Detect which cell encompasses the target text, then output its (x, y) center coordinate. 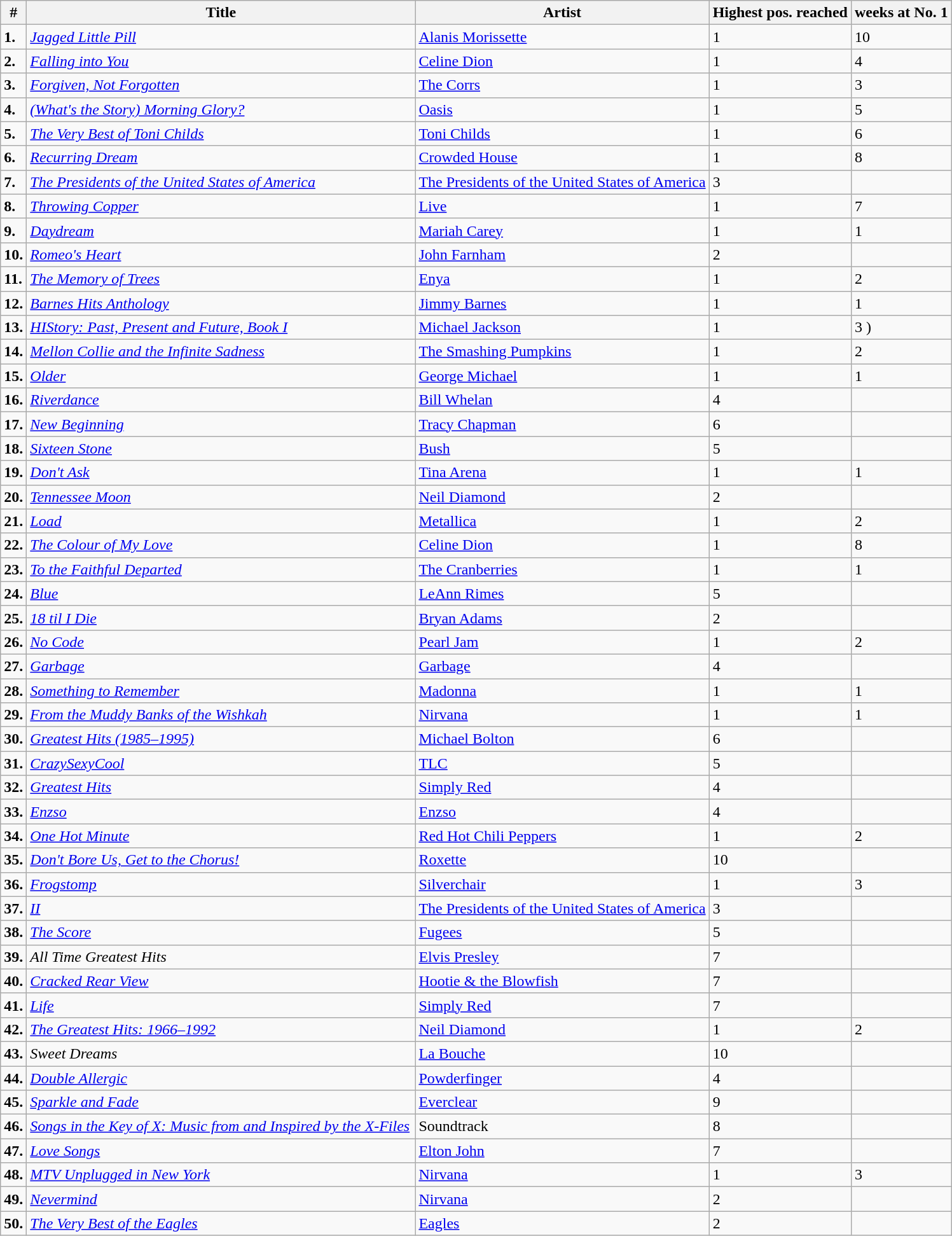
28. (14, 690)
37. (14, 908)
Nevermind (221, 1199)
Title (221, 13)
7. (14, 182)
Bush (562, 448)
Something to Remember (221, 690)
Eagles (562, 1223)
25. (14, 618)
Crowded House (562, 158)
30. (14, 739)
Live (562, 206)
Highest pos. reached (780, 13)
The Colour of My Love (221, 545)
Soundtrack (562, 1127)
MTV Unplugged in New York (221, 1175)
16. (14, 400)
42. (14, 1029)
Throwing Copper (221, 206)
LeAnn Rimes (562, 594)
35. (14, 860)
48. (14, 1175)
Sixteen Stone (221, 448)
Don't Bore Us, Get to the Chorus! (221, 860)
One Hot Minute (221, 836)
33. (14, 812)
50. (14, 1223)
Metallica (562, 521)
Alanis Morissette (562, 37)
1. (14, 37)
38. (14, 933)
Falling into You (221, 61)
47. (14, 1151)
Jagged Little Pill (221, 37)
Michael Jackson (562, 328)
Everclear (562, 1102)
9 (780, 1102)
Bryan Adams (562, 618)
Tina Arena (562, 473)
17. (14, 424)
9. (14, 230)
All Time Greatest Hits (221, 957)
Enya (562, 279)
Hootie & the Blowfish (562, 981)
Daydream (221, 230)
45. (14, 1102)
Oasis (562, 109)
Double Allergic (221, 1078)
Mellon Collie and the Infinite Sadness (221, 352)
The Greatest Hits: 1966–1992 (221, 1029)
44. (14, 1078)
Don't Ask (221, 473)
Tracy Chapman (562, 424)
Life (221, 1005)
31. (14, 763)
Older (221, 376)
18. (14, 448)
Bill Whelan (562, 400)
Forgiven, Not Forgotten (221, 85)
34. (14, 836)
18 til I Die (221, 618)
10. (14, 254)
11. (14, 279)
Toni Childs (562, 134)
36. (14, 884)
Mariah Carey (562, 230)
To the Faithful Departed (221, 569)
Blue (221, 594)
Michael Bolton (562, 739)
La Bouche (562, 1053)
Greatest Hits (1985–1995) (221, 739)
Elvis Presley (562, 957)
29. (14, 715)
The Smashing Pumpkins (562, 352)
The Memory of Trees (221, 279)
20. (14, 497)
HIStory: Past, Present and Future, Book I (221, 328)
Powderfinger (562, 1078)
6. (14, 158)
No Code (221, 642)
43. (14, 1053)
12. (14, 303)
Riverdance (221, 400)
22. (14, 545)
Jimmy Barnes (562, 303)
41. (14, 1005)
14. (14, 352)
The Cranberries (562, 569)
# (14, 13)
24. (14, 594)
Pearl Jam (562, 642)
23. (14, 569)
Frogstomp (221, 884)
George Michael (562, 376)
Recurring Dream (221, 158)
Red Hot Chili Peppers (562, 836)
27. (14, 666)
Artist (562, 13)
3 ) (901, 328)
21. (14, 521)
Silverchair (562, 884)
Cracked Rear View (221, 981)
15. (14, 376)
46. (14, 1127)
Madonna (562, 690)
Roxette (562, 860)
Sweet Dreams (221, 1053)
Fugees (562, 933)
CrazySexyCool (221, 763)
Tennessee Moon (221, 497)
39. (14, 957)
TLC (562, 763)
Load (221, 521)
2. (14, 61)
13. (14, 328)
From the Muddy Banks of the Wishkah (221, 715)
Love Songs (221, 1151)
49. (14, 1199)
8. (14, 206)
Sparkle and Fade (221, 1102)
Barnes Hits Anthology (221, 303)
weeks at No. 1 (901, 13)
19. (14, 473)
3. (14, 85)
The Very Best of the Eagles (221, 1223)
40. (14, 981)
II (221, 908)
New Beginning (221, 424)
4. (14, 109)
Songs in the Key of X: Music from and Inspired by the X-Files (221, 1127)
The Corrs (562, 85)
26. (14, 642)
Romeo's Heart (221, 254)
(What's the Story) Morning Glory? (221, 109)
5. (14, 134)
The Score (221, 933)
Greatest Hits (221, 788)
Elton John (562, 1151)
The Very Best of Toni Childs (221, 134)
32. (14, 788)
John Farnham (562, 254)
